Extract the [X, Y] coordinate from the center of the cell holding the provided text.  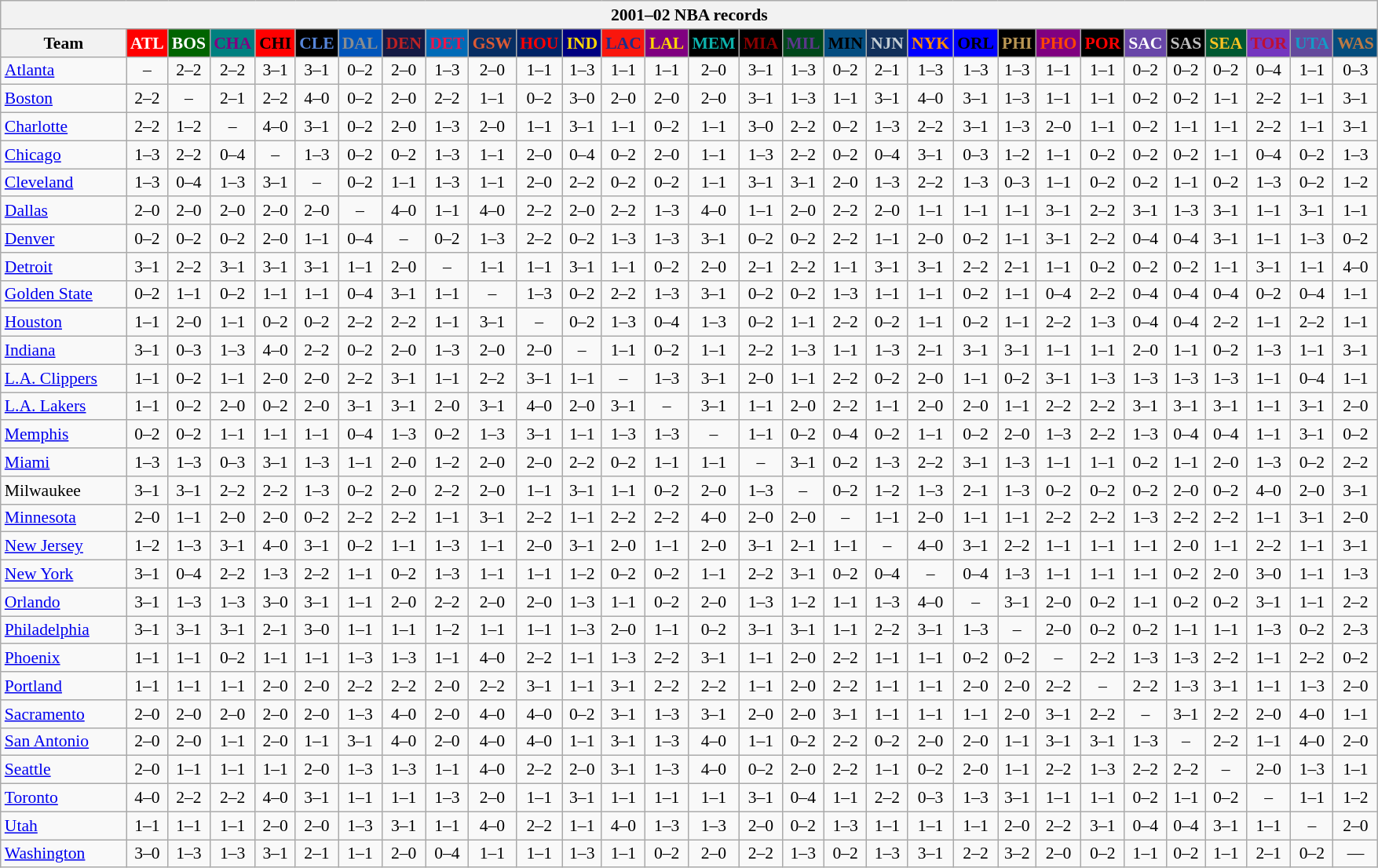
CLE [317, 43]
2001–02 NBA records [689, 15]
New Jersey [64, 546]
Sacramento [64, 714]
Dallas [64, 211]
NJN [887, 43]
PHI [1018, 43]
Team [64, 43]
L.A. Clippers [64, 378]
HOU [539, 43]
Philadelphia [64, 630]
ORL [975, 43]
SAC [1145, 43]
MIL [802, 43]
Chicago [64, 155]
MIN [845, 43]
Milwaukee [64, 491]
Utah [64, 826]
DEN [404, 43]
Houston [64, 323]
POR [1102, 43]
NYK [930, 43]
ATL [148, 43]
Memphis [64, 435]
WAS [1355, 43]
BOS [188, 43]
TOR [1269, 43]
Toronto [64, 798]
Detroit [64, 267]
GSW [493, 43]
2–3 [1355, 630]
Denver [64, 239]
DET [448, 43]
Golden State [64, 294]
SEA [1226, 43]
Portland [64, 686]
— [1355, 854]
LAL [667, 43]
Cleveland [64, 183]
Indiana [64, 351]
Orlando [64, 602]
CHI [275, 43]
Atlanta [64, 71]
MIA [761, 43]
L.A. Lakers [64, 407]
Washington [64, 854]
New York [64, 574]
LAC [623, 43]
SAS [1186, 43]
Phoenix [64, 658]
DAL [360, 43]
PHO [1058, 43]
IND [582, 43]
Charlotte [64, 127]
UTA [1312, 43]
Minnesota [64, 518]
MEM [713, 43]
CHA [232, 43]
Boston [64, 99]
Seattle [64, 770]
3–2 [1018, 854]
San Antonio [64, 742]
Miami [64, 462]
